Pinpoint the cell where the given text exists, returning its [x, y] midpoint coordinate. 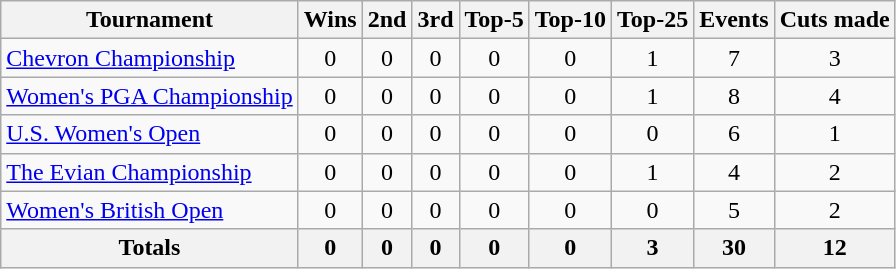
6 [734, 134]
Events [734, 20]
Top-5 [494, 20]
Women's PGA Championship [150, 96]
U.S. Women's Open [150, 134]
Tournament [150, 20]
Women's British Open [150, 210]
3rd [436, 20]
7 [734, 58]
Wins [330, 20]
30 [734, 248]
Totals [150, 248]
12 [834, 248]
Cuts made [834, 20]
The Evian Championship [150, 172]
Top-25 [652, 20]
Chevron Championship [150, 58]
5 [734, 210]
2nd [387, 20]
Top-10 [570, 20]
8 [734, 96]
